Determine the [x, y] coordinate at the center of the cell enclosing the given text.  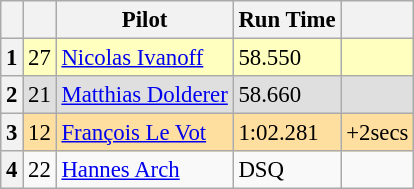
58.550 [287, 58]
3 [12, 133]
22 [40, 170]
58.660 [287, 95]
4 [12, 170]
Run Time [287, 20]
21 [40, 95]
Matthias Dolderer [144, 95]
Hannes Arch [144, 170]
27 [40, 58]
DSQ [287, 170]
1:02.281 [287, 133]
+2secs [378, 133]
2 [12, 95]
Pilot [144, 20]
Nicolas Ivanoff [144, 58]
12 [40, 133]
François Le Vot [144, 133]
1 [12, 58]
